Return [X, Y] of the center of cell containing provided text 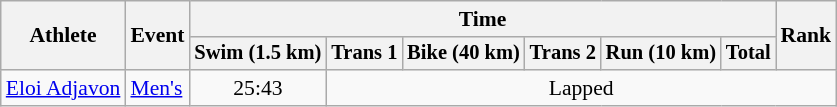
Total [748, 54]
Time [483, 19]
Event [157, 36]
Lapped [581, 88]
Bike (40 km) [464, 54]
Rank [806, 36]
Swim (1.5 km) [258, 54]
Trans 1 [364, 54]
Trans 2 [563, 54]
Men's [157, 88]
Athlete [64, 36]
Eloi Adjavon [64, 88]
25:43 [258, 88]
Run (10 km) [661, 54]
